Provide the (x, y) coordinate of the cell's center where the given text is located.  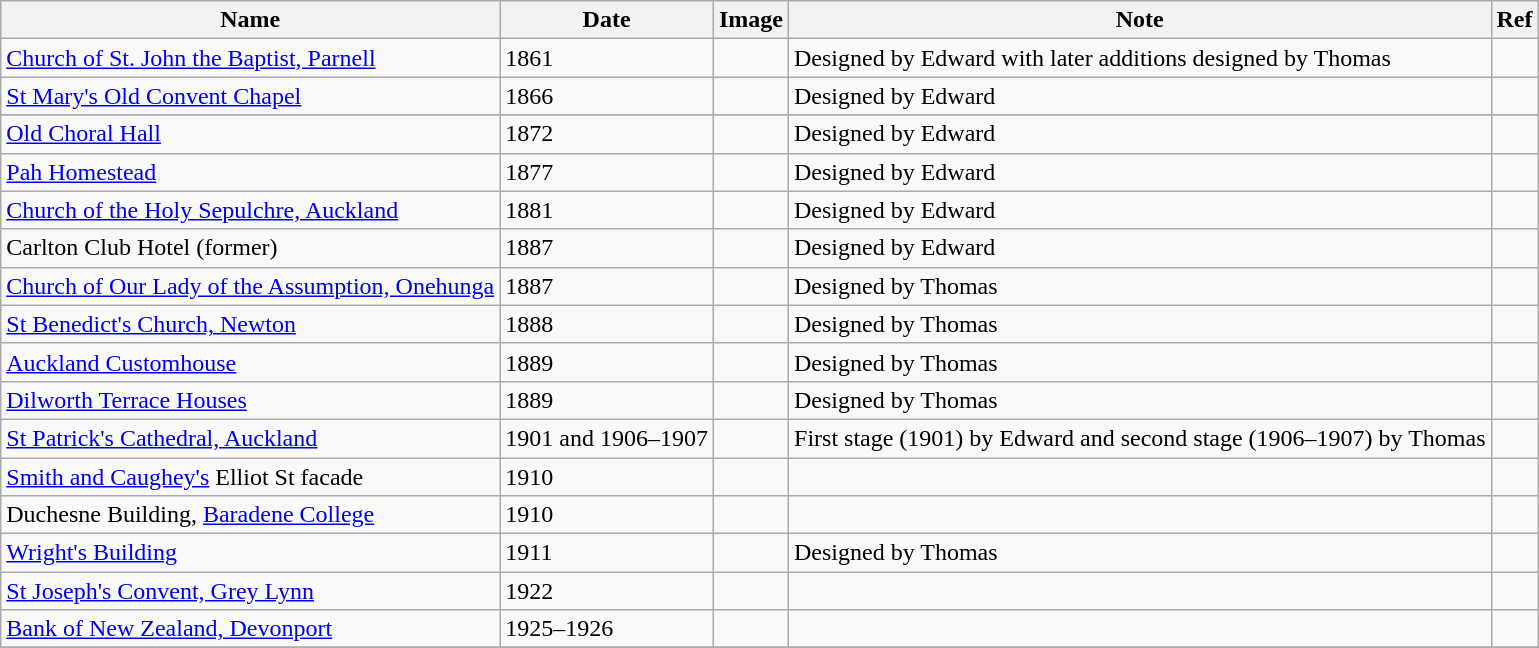
St Patrick's Cathedral, Auckland (250, 438)
Image (750, 20)
1881 (607, 210)
Pah Homestead (250, 172)
1872 (607, 134)
Church of St. John the Baptist, Parnell (250, 58)
Church of the Holy Sepulchre, Auckland (250, 210)
St Joseph's Convent, Grey Lynn (250, 591)
Carlton Club Hotel (former) (250, 248)
1861 (607, 58)
Smith and Caughey's Elliot St facade (250, 477)
St Mary's Old Convent Chapel (250, 96)
Auckland Customhouse (250, 362)
Duchesne Building, Baradene College (250, 515)
Name (250, 20)
1888 (607, 324)
First stage (1901) by Edward and second stage (1906–1907) by Thomas (1140, 438)
1877 (607, 172)
Dilworth Terrace Houses (250, 400)
1922 (607, 591)
St Benedict's Church, Newton (250, 324)
Old Choral Hall (250, 134)
Note (1140, 20)
1866 (607, 96)
1901 and 1906–1907 (607, 438)
Bank of New Zealand, Devonport (250, 629)
Date (607, 20)
1911 (607, 553)
Church of Our Lady of the Assumption, Onehunga (250, 286)
1925–1926 (607, 629)
Ref (1514, 20)
Wright's Building (250, 553)
Designed by Edward with later additions designed by Thomas (1140, 58)
